Pinpoint the cell where the given text exists, returning its (X, Y) midpoint coordinate. 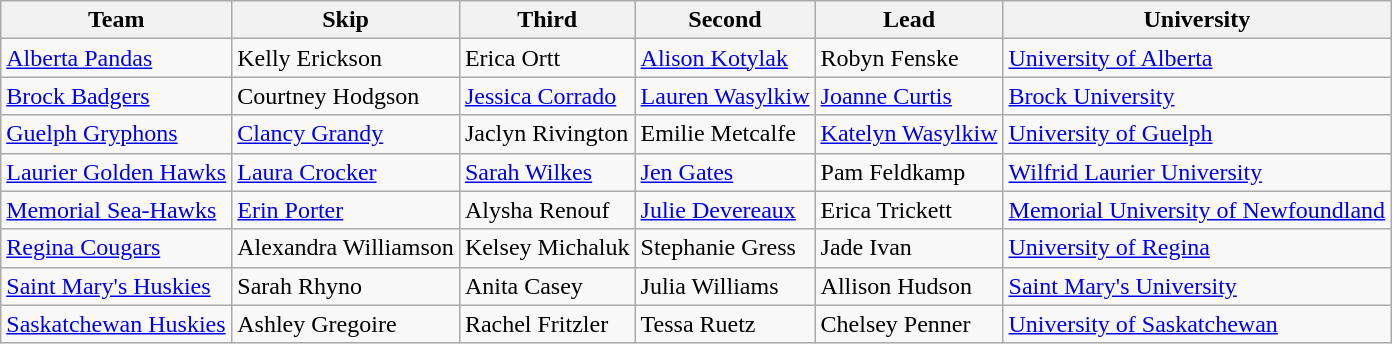
Guelph Gryphons (116, 134)
Jade Ivan (909, 248)
Tessa Ruetz (725, 324)
Memorial University of Newfoundland (1197, 210)
Robyn Fenske (909, 58)
Katelyn Wasylkiw (909, 134)
University of Alberta (1197, 58)
Ashley Gregoire (346, 324)
Third (547, 20)
Emilie Metcalfe (725, 134)
Skip (346, 20)
University of Regina (1197, 248)
Regina Cougars (116, 248)
University of Saskatchewan (1197, 324)
Kelly Erickson (346, 58)
Rachel Fritzler (547, 324)
Alison Kotylak (725, 58)
Allison Hudson (909, 286)
Alysha Renouf (547, 210)
Sarah Wilkes (547, 172)
University (1197, 20)
Brock University (1197, 96)
Jessica Corrado (547, 96)
Anita Casey (547, 286)
Team (116, 20)
Alberta Pandas (116, 58)
Jen Gates (725, 172)
University of Guelph (1197, 134)
Jaclyn Rivington (547, 134)
Alexandra Williamson (346, 248)
Courtney Hodgson (346, 96)
Clancy Grandy (346, 134)
Julia Williams (725, 286)
Pam Feldkamp (909, 172)
Second (725, 20)
Erica Ortt (547, 58)
Joanne Curtis (909, 96)
Saint Mary's Huskies (116, 286)
Lauren Wasylkiw (725, 96)
Laurier Golden Hawks (116, 172)
Laura Crocker (346, 172)
Memorial Sea-Hawks (116, 210)
Brock Badgers (116, 96)
Stephanie Gress (725, 248)
Julie Devereaux (725, 210)
Saskatchewan Huskies (116, 324)
Wilfrid Laurier University (1197, 172)
Erica Trickett (909, 210)
Chelsey Penner (909, 324)
Sarah Rhyno (346, 286)
Lead (909, 20)
Erin Porter (346, 210)
Saint Mary's University (1197, 286)
Kelsey Michaluk (547, 248)
